For the text-containing cell, return its midpoint in [x, y] coordinate format. 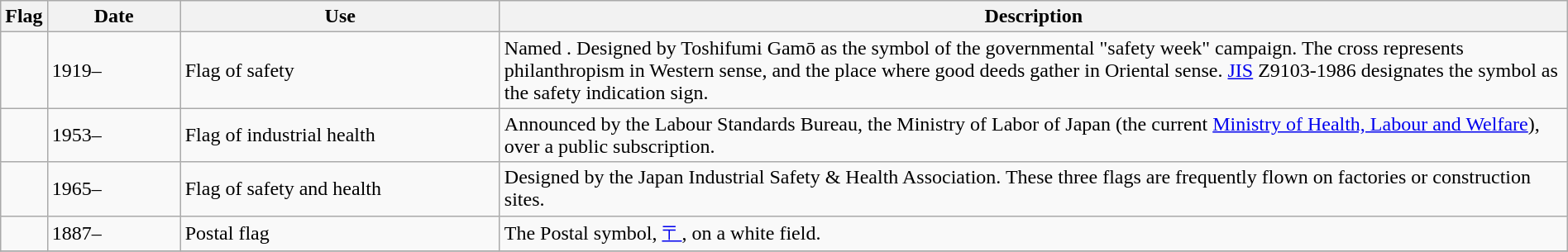
1953– [114, 136]
Use [340, 17]
Postal flag [340, 233]
Designed by the Japan Industrial Safety & Health Association. These three flags are frequently flown on factories or construction sites. [1034, 188]
Flag of safety and health [340, 188]
The Postal symbol, 〒, on a white field. [1034, 233]
Flag of industrial health [340, 136]
Description [1034, 17]
Date [114, 17]
1887– [114, 233]
Flag of safety [340, 70]
1965– [114, 188]
Flag [24, 17]
1919– [114, 70]
